Scan for the cell matching the given text and deliver its [X, Y] coordinate at center. 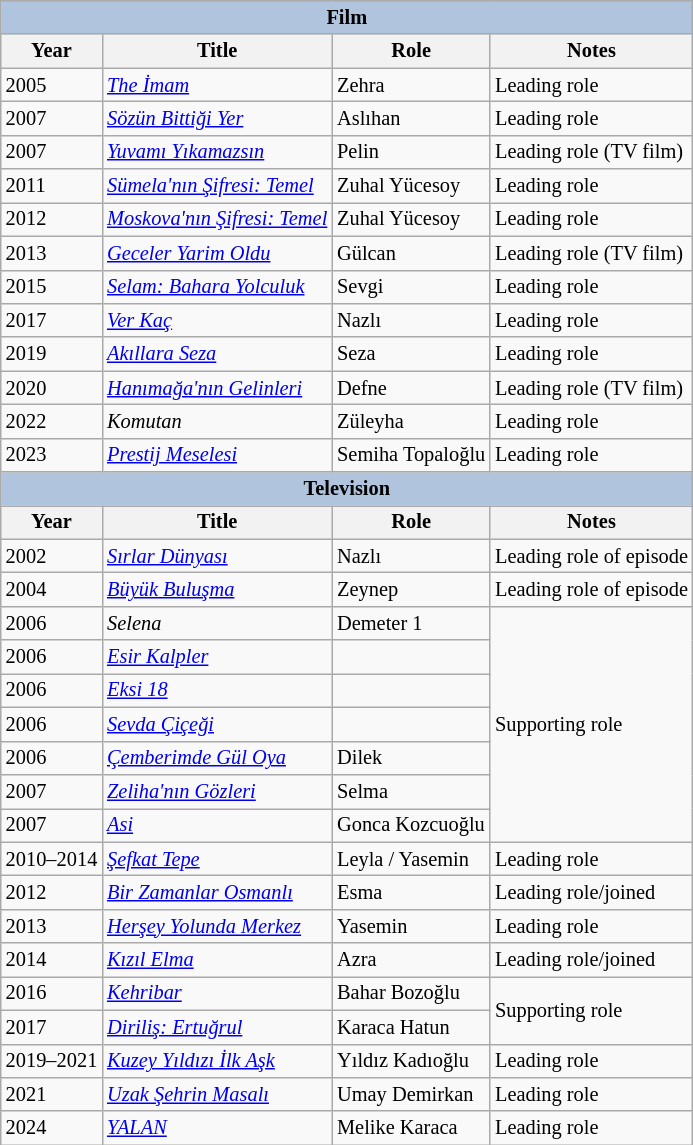
Züleyha [411, 421]
Geceler Yarim Oldu [217, 253]
Komutan [217, 421]
Gonca Kozcuoğlu [411, 825]
2021 [52, 1094]
Dilek [411, 758]
Kuzey Yıldızı İlk Aşk [217, 1061]
2016 [52, 993]
Uzak Şehrin Masalı [217, 1094]
Yasemin [411, 926]
Hanımağa'nın Gelinleri [217, 388]
Kızıl Elma [217, 960]
Sevgi [411, 287]
2023 [52, 455]
Selam: Bahara Yolculuk [217, 287]
2020 [52, 388]
Şefkat Tepe [217, 859]
Sırlar Dünyası [217, 556]
Ver Kaç [217, 320]
Bahar Bozoğlu [411, 993]
2019–2021 [52, 1061]
2019 [52, 354]
Karaca Hatun [411, 1027]
Demeter 1 [411, 623]
Eksi 18 [217, 690]
Yıldız Kadıoğlu [411, 1061]
Prestij Meselesi [217, 455]
Azra [411, 960]
Yuvamı Yıkamazsın [217, 152]
Seza [411, 354]
Semiha Topaloğlu [411, 455]
2011 [52, 186]
Zehra [411, 85]
2002 [52, 556]
Film [347, 17]
Melike Karaca [411, 1128]
Sözün Bittiği Yer [217, 118]
Asi [217, 825]
Esma [411, 892]
YALAN [217, 1128]
Television [347, 489]
Zeynep [411, 589]
Akıllara Seza [217, 354]
Çemberimde Gül Oya [217, 758]
Selma [411, 791]
Gülcan [411, 253]
2004 [52, 589]
Diriliş: Ertuğrul [217, 1027]
2024 [52, 1128]
Umay Demirkan [411, 1094]
Aslıhan [411, 118]
Leyla / Yasemin [411, 859]
Sümela'nın Şifresi: Temel [217, 186]
Büyük Buluşma [217, 589]
2015 [52, 287]
Pelin [411, 152]
Sevda Çiçeği [217, 724]
Defne [411, 388]
Bir Zamanlar Osmanlı [217, 892]
2014 [52, 960]
Herşey Yolunda Merkez [217, 926]
2022 [52, 421]
2010–2014 [52, 859]
Moskova'nın Şifresi: Temel [217, 219]
Kehribar [217, 993]
Selena [217, 623]
Esir Kalpler [217, 657]
The İmam [217, 85]
2005 [52, 85]
Zeliha'nın Gözleri [217, 791]
